Determine the (X, Y) coordinate at the center of the cell enclosing the given text.  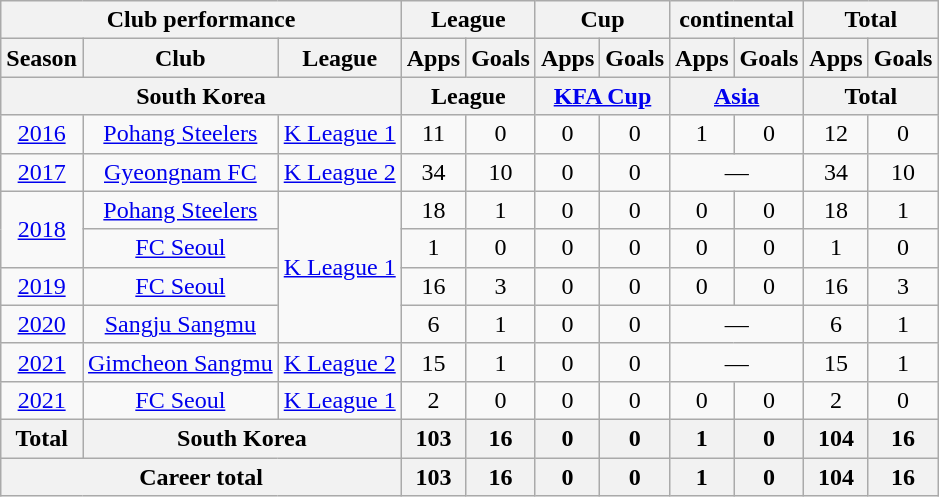
2018 (42, 229)
Cup (602, 20)
2016 (42, 134)
Club (180, 58)
12 (836, 134)
Club performance (201, 20)
11 (433, 134)
2017 (42, 172)
2020 (42, 324)
2019 (42, 286)
Gyeongnam FC (180, 172)
Sangju Sangmu (180, 324)
KFA Cup (602, 96)
Asia (737, 96)
Season (42, 58)
continental (737, 20)
Career total (201, 477)
Gimcheon Sangmu (180, 362)
